Provide the (X, Y) coordinate of the cell's center where the given text is located.  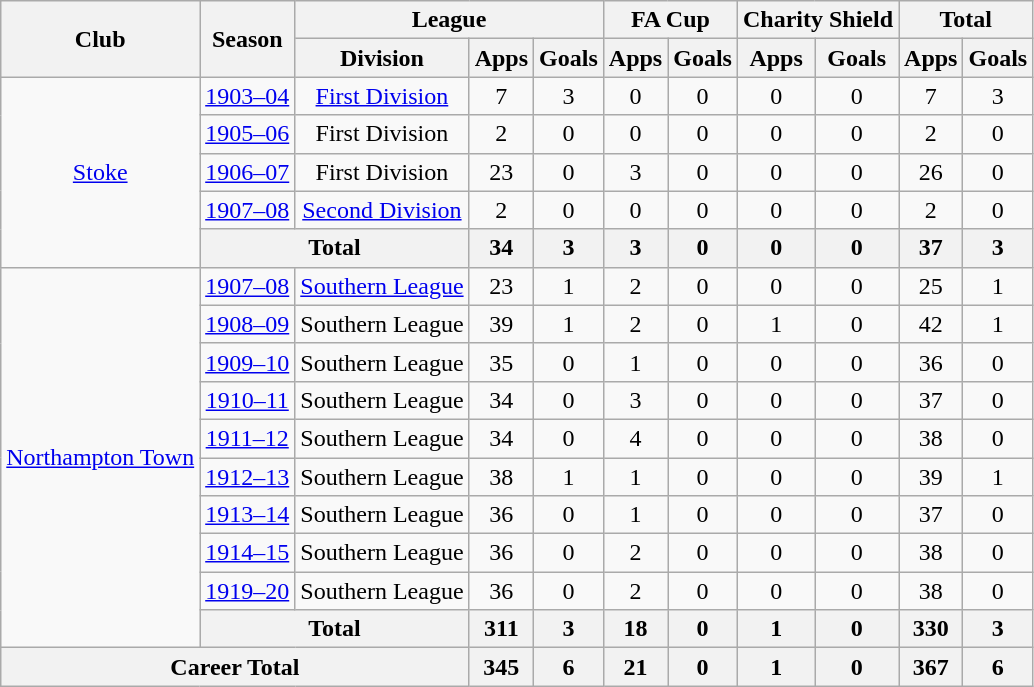
18 (635, 629)
1919–20 (248, 591)
Charity Shield (818, 20)
1903–04 (248, 96)
League (450, 20)
FA Cup (670, 20)
1911–12 (248, 438)
1913–14 (248, 515)
1912–13 (248, 477)
1909–10 (248, 362)
26 (931, 172)
330 (931, 629)
Stoke (100, 172)
345 (501, 667)
Second Division (382, 210)
4 (635, 438)
1910–11 (248, 400)
Club (100, 39)
311 (501, 629)
Season (248, 39)
1906–07 (248, 172)
42 (931, 324)
25 (931, 286)
35 (501, 362)
Career Total (235, 667)
367 (931, 667)
1905–06 (248, 134)
1914–15 (248, 553)
1908–09 (248, 324)
21 (635, 667)
Northampton Town (100, 458)
Division (382, 58)
